For the text-containing cell, return its midpoint in [x, y] coordinate format. 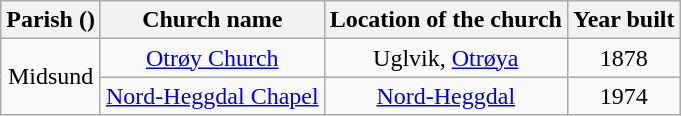
Nord-Heggdal [446, 96]
1974 [624, 96]
Church name [212, 20]
Parish () [51, 20]
Location of the church [446, 20]
Otrøy Church [212, 58]
Midsund [51, 77]
Year built [624, 20]
Nord-Heggdal Chapel [212, 96]
1878 [624, 58]
Uglvik, Otrøya [446, 58]
